Locate the cell with the specified text and output its (x, y) center coordinate. 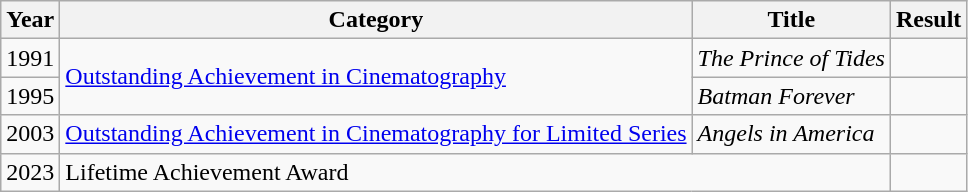
2023 (30, 172)
2003 (30, 134)
1995 (30, 96)
Category (376, 20)
The Prince of Tides (791, 58)
Batman Forever (791, 96)
Outstanding Achievement in Cinematography (376, 77)
Year (30, 20)
1991 (30, 58)
Title (791, 20)
Lifetime Achievement Award (476, 172)
Outstanding Achievement in Cinematography for Limited Series (376, 134)
Angels in America (791, 134)
Result (928, 20)
